Search for the cell housing the specified text and yield its [x, y] center coordinate. 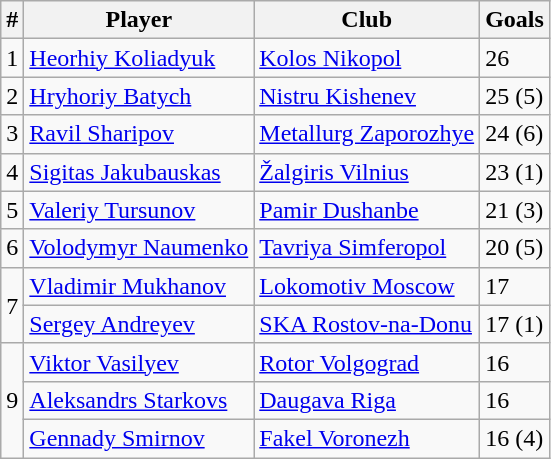
Pamir Dushanbe [367, 210]
Vladimir Mukhanov [139, 286]
Aleksandrs Starkovs [139, 400]
Tavriya Simferopol [367, 248]
Volodymyr Naumenko [139, 248]
Club [367, 20]
Daugava Riga [367, 400]
23 (1) [515, 172]
3 [12, 134]
Valeriy Tursunov [139, 210]
Nistru Kishenev [367, 96]
5 [12, 210]
17 (1) [515, 324]
# [12, 20]
16 (4) [515, 438]
Sigitas Jakubauskas [139, 172]
Gennady Smirnov [139, 438]
Hryhoriy Batych [139, 96]
Heorhiy Koliadyuk [139, 58]
4 [12, 172]
7 [12, 305]
Fakel Voronezh [367, 438]
17 [515, 286]
Viktor Vasilyev [139, 362]
Goals [515, 20]
1 [12, 58]
24 (6) [515, 134]
Sergey Andreyev [139, 324]
26 [515, 58]
Player [139, 20]
SKA Rostov-na-Donu [367, 324]
Metallurg Zaporozhye [367, 134]
20 (5) [515, 248]
Rotor Volgograd [367, 362]
Kolos Nikopol [367, 58]
9 [12, 400]
6 [12, 248]
Žalgiris Vilnius [367, 172]
25 (5) [515, 96]
21 (3) [515, 210]
Ravil Sharipov [139, 134]
2 [12, 96]
Lokomotiv Moscow [367, 286]
